Identify which cell holds the provided text, then report its (X, Y) central coordinate. 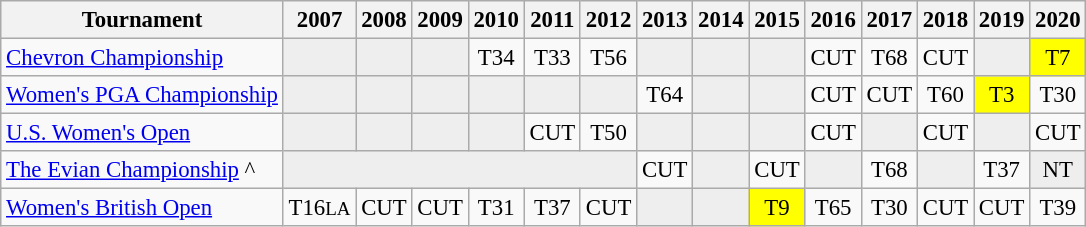
Tournament (142, 20)
T65 (833, 208)
T9 (777, 208)
2019 (1002, 20)
T33 (552, 58)
2020 (1058, 20)
U.S. Women's Open (142, 133)
2018 (945, 20)
T34 (496, 58)
T16LA (320, 208)
2009 (440, 20)
2007 (320, 20)
T56 (608, 58)
2010 (496, 20)
T60 (945, 95)
2015 (777, 20)
The Evian Championship ^ (142, 170)
T64 (665, 95)
2014 (721, 20)
NT (1058, 170)
T50 (608, 133)
Chevron Championship (142, 58)
T39 (1058, 208)
2017 (889, 20)
T7 (1058, 58)
2016 (833, 20)
T31 (496, 208)
T3 (1002, 95)
Women's British Open (142, 208)
2013 (665, 20)
2008 (384, 20)
2011 (552, 20)
2012 (608, 20)
Women's PGA Championship (142, 95)
